Find where the given text appears and provide that cell's center as [X, Y] coordinate. 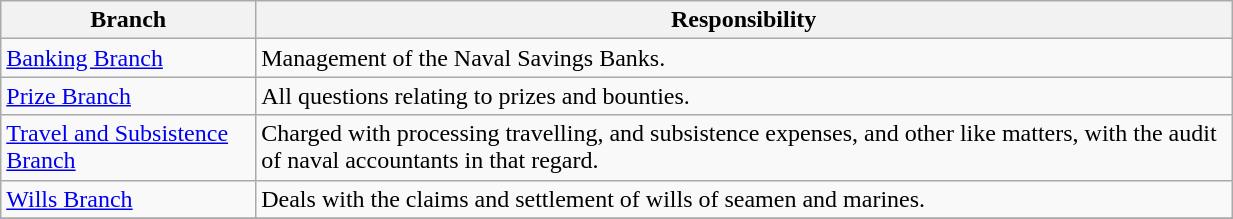
Branch [128, 20]
Charged with processing travelling, and subsistence expenses, and other like matters, with the audit of naval accountants in that regard. [744, 148]
Management of the Naval Savings Banks. [744, 58]
All questions relating to prizes and bounties. [744, 96]
Banking Branch [128, 58]
Prize Branch [128, 96]
Wills Branch [128, 199]
Responsibility [744, 20]
Deals with the claims and settlement of wills of seamen and marines. [744, 199]
Travel and Subsistence Branch [128, 148]
